Determine the (x, y) coordinate at the center of the cell enclosing the given text.  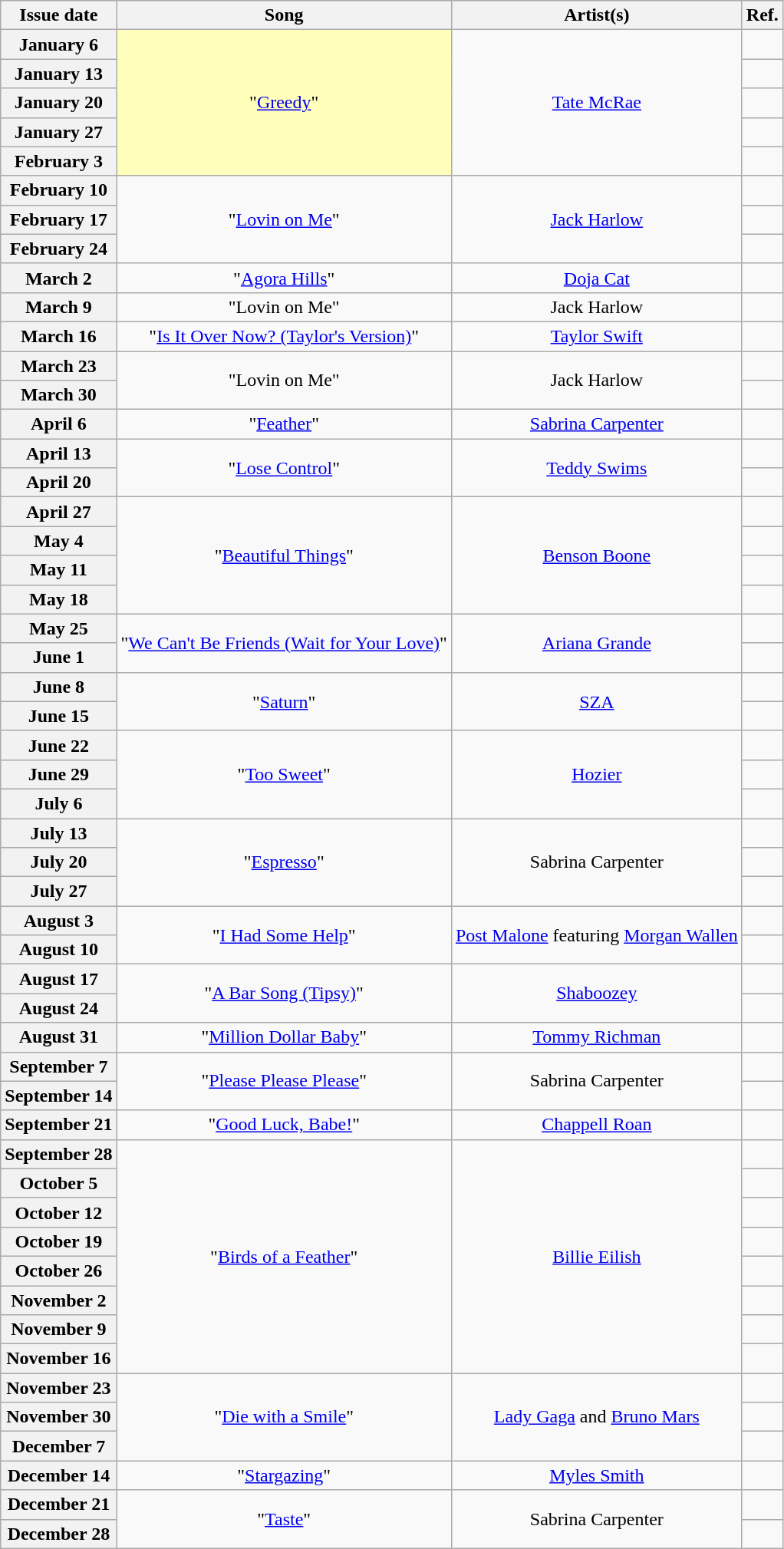
July 20 (58, 862)
March 16 (58, 336)
January 6 (58, 44)
December 28 (58, 1534)
May 25 (58, 628)
April 27 (58, 512)
May 18 (58, 599)
Chappell Roan (597, 1125)
Benson Boone (597, 555)
November 16 (58, 1359)
Tommy Richman (597, 1037)
Artist(s) (597, 15)
December 7 (58, 1446)
April 13 (58, 453)
"Good Luck, Babe!" (284, 1125)
"Stargazing" (284, 1475)
November 9 (58, 1330)
October 12 (58, 1212)
"Greedy" (284, 103)
August 24 (58, 1008)
December 14 (58, 1475)
"Beautiful Things" (284, 555)
July 13 (58, 832)
June 1 (58, 658)
Shaboozey (597, 994)
SZA (597, 701)
Post Malone featuring Morgan Wallen (597, 935)
March 23 (58, 366)
"Agora Hills" (284, 278)
"Birds of a Feather" (284, 1256)
Ref. (763, 15)
November 2 (58, 1300)
August 31 (58, 1037)
Ariana Grande (597, 643)
August 3 (58, 921)
November 30 (58, 1417)
"Please Please Please" (284, 1081)
June 15 (58, 716)
June 22 (58, 745)
April 6 (58, 424)
"Too Sweet" (284, 774)
Teddy Swims (597, 468)
September 21 (58, 1125)
May 4 (58, 541)
Tate McRae (597, 103)
April 20 (58, 483)
July 27 (58, 891)
August 17 (58, 979)
August 10 (58, 950)
Myles Smith (597, 1475)
Doja Cat (597, 278)
February 24 (58, 249)
Billie Eilish (597, 1256)
Taylor Swift (597, 336)
October 5 (58, 1183)
March 9 (58, 307)
"Espresso" (284, 862)
January 20 (58, 103)
June 29 (58, 774)
"We Can't Be Friends (Wait for Your Love)" (284, 643)
"Million Dollar Baby" (284, 1037)
"Die with a Smile" (284, 1417)
October 26 (58, 1271)
January 13 (58, 74)
"Saturn" (284, 701)
"Lose Control" (284, 468)
Song (284, 15)
"Feather" (284, 424)
February 17 (58, 219)
"I Had Some Help" (284, 935)
September 28 (58, 1154)
December 21 (58, 1505)
February 10 (58, 190)
June 8 (58, 687)
October 19 (58, 1241)
September 7 (58, 1066)
September 14 (58, 1096)
May 11 (58, 570)
February 3 (58, 161)
"Taste" (284, 1519)
"A Bar Song (Tipsy)" (284, 994)
January 27 (58, 132)
Issue date (58, 15)
July 6 (58, 803)
Lady Gaga and Bruno Mars (597, 1417)
March 30 (58, 395)
"Is It Over Now? (Taylor's Version)" (284, 336)
March 2 (58, 278)
November 23 (58, 1388)
Hozier (597, 774)
